Detect which cell encompasses the target text, then output its (X, Y) center coordinate. 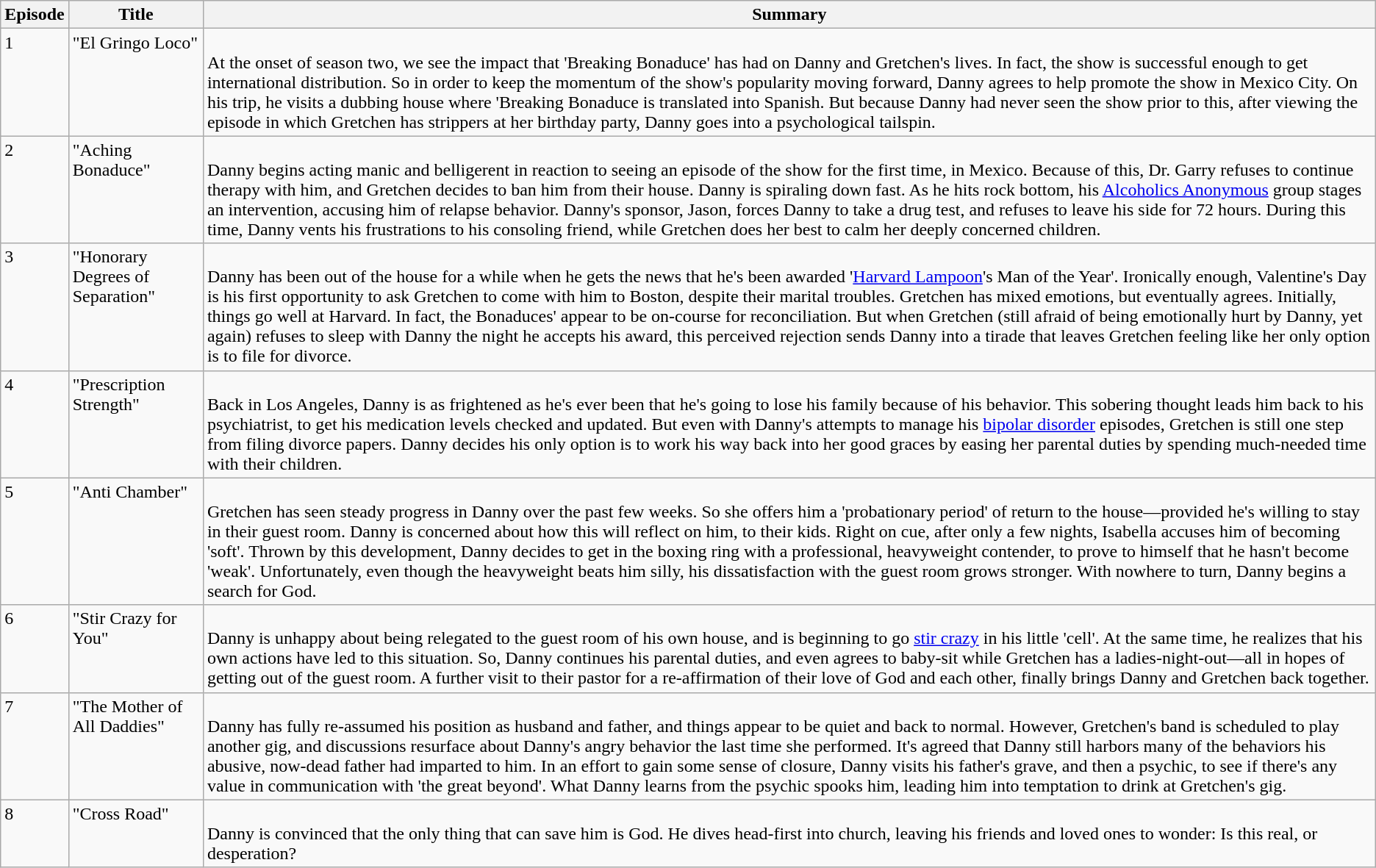
"Stir Crazy for You" (135, 648)
"El Gringo Loco" (135, 82)
4 (35, 424)
"Anti Chamber" (135, 541)
"The Mother of All Daddies" (135, 746)
2 (35, 190)
"Aching Bonaduce" (135, 190)
3 (35, 307)
Summary (789, 15)
"Prescription Strength" (135, 424)
"Cross Road" (135, 833)
7 (35, 746)
5 (35, 541)
Title (135, 15)
6 (35, 648)
Episode (35, 15)
"Honorary Degrees of Separation" (135, 307)
8 (35, 833)
1 (35, 82)
